Pinpoint the cell where the given text exists, returning its [x, y] midpoint coordinate. 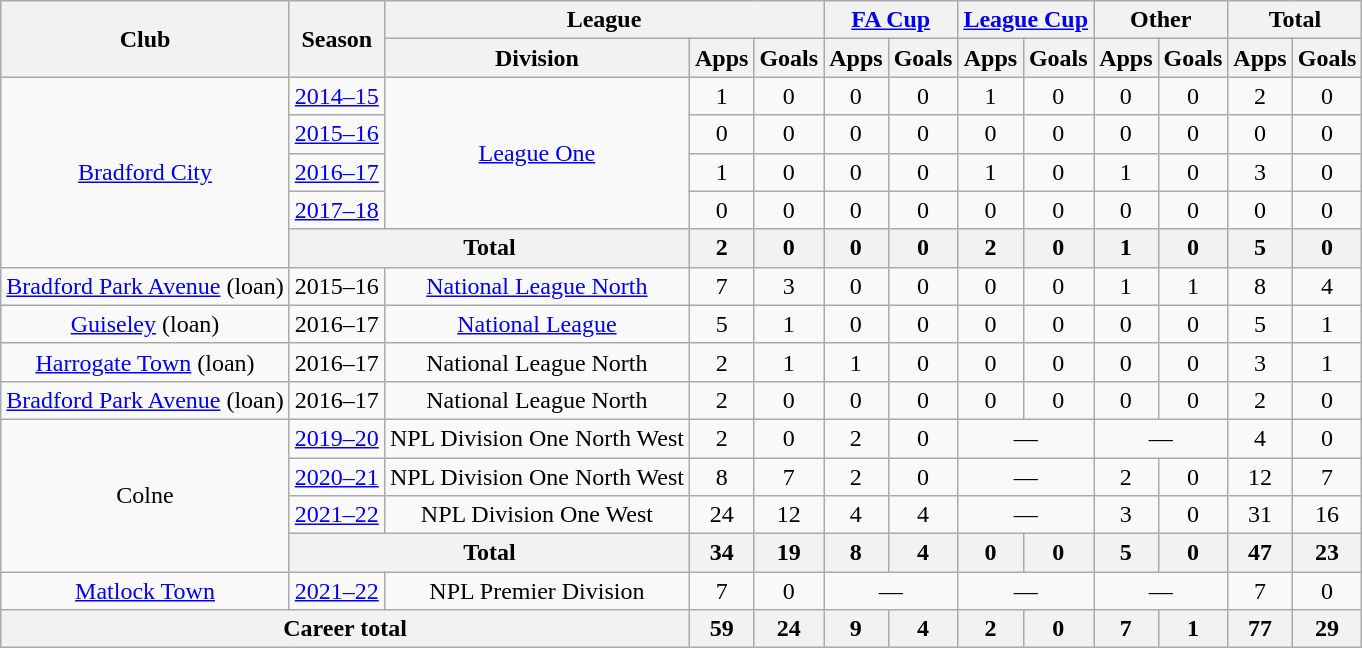
Career total [346, 629]
Season [336, 39]
34 [721, 553]
77 [1260, 629]
2019–20 [336, 438]
Other [1161, 20]
FA Cup [891, 20]
2020–21 [336, 477]
59 [721, 629]
National League [536, 324]
16 [1327, 515]
NPL Division One West [536, 515]
47 [1260, 553]
League One [536, 153]
League Cup [1026, 20]
2014–15 [336, 96]
Bradford City [146, 172]
Division [536, 58]
Colne [146, 495]
Guiseley (loan) [146, 324]
23 [1327, 553]
31 [1260, 515]
NPL Premier Division [536, 591]
9 [856, 629]
29 [1327, 629]
19 [789, 553]
Matlock Town [146, 591]
Harrogate Town (loan) [146, 362]
2017–18 [336, 210]
Club [146, 39]
League [604, 20]
